Scan for the cell matching the given text and deliver its (x, y) coordinate at center. 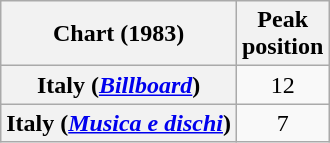
Chart (1983) (119, 34)
12 (282, 85)
7 (282, 123)
Italy (Billboard) (119, 85)
Peakposition (282, 34)
Italy (Musica e dischi) (119, 123)
